Find where the given text appears and provide that cell's center as (x, y) coordinate. 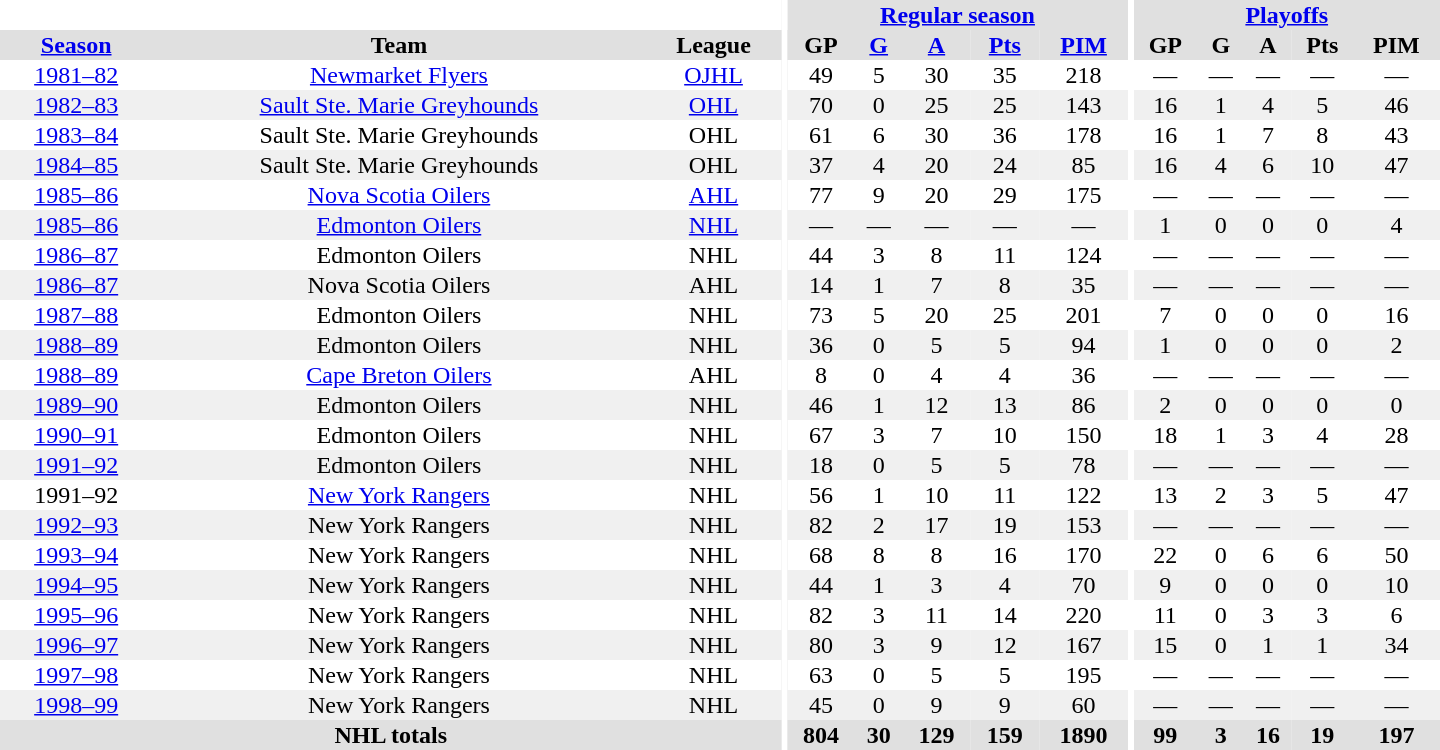
170 (1084, 555)
122 (1084, 495)
Newmarket Flyers (398, 75)
86 (1084, 405)
167 (1084, 645)
159 (1005, 735)
Playoffs (1286, 15)
Team (398, 45)
Regular season (958, 15)
1992–93 (76, 525)
28 (1396, 435)
49 (821, 75)
99 (1165, 735)
78 (1084, 465)
17 (936, 525)
50 (1396, 555)
67 (821, 435)
220 (1084, 615)
77 (821, 195)
150 (1084, 435)
61 (821, 135)
63 (821, 675)
804 (821, 735)
22 (1165, 555)
15 (1165, 645)
1982–83 (76, 105)
218 (1084, 75)
94 (1084, 345)
153 (1084, 525)
85 (1084, 165)
1987–88 (76, 315)
175 (1084, 195)
1996–97 (76, 645)
197 (1396, 735)
1981–82 (76, 75)
143 (1084, 105)
201 (1084, 315)
1890 (1084, 735)
60 (1084, 705)
OJHL (714, 75)
24 (1005, 165)
1983–84 (76, 135)
56 (821, 495)
34 (1396, 645)
129 (936, 735)
1993–94 (76, 555)
1989–90 (76, 405)
Season (76, 45)
1998–99 (76, 705)
Cape Breton Oilers (398, 375)
124 (1084, 255)
1995–96 (76, 615)
1990–91 (76, 435)
NHL totals (391, 735)
178 (1084, 135)
195 (1084, 675)
45 (821, 705)
37 (821, 165)
League (714, 45)
68 (821, 555)
1997–98 (76, 675)
1984–85 (76, 165)
73 (821, 315)
1994–95 (76, 585)
80 (821, 645)
43 (1396, 135)
29 (1005, 195)
